Scan for the cell matching the given text and deliver its (x, y) coordinate at center. 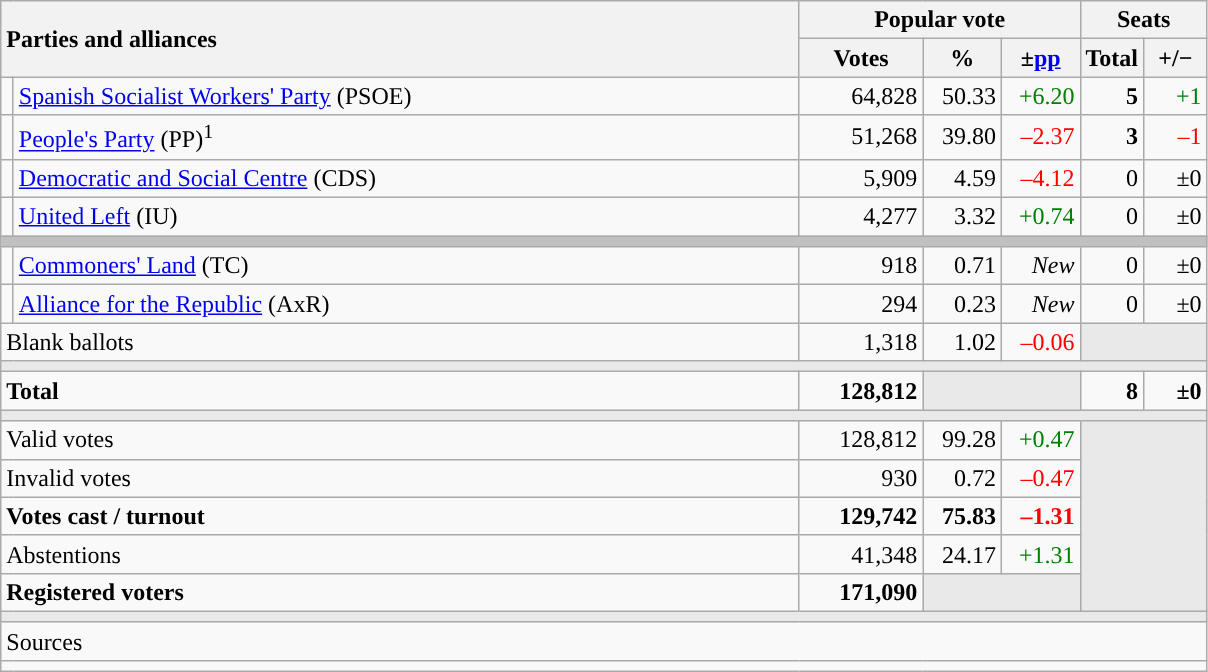
Registered voters (400, 592)
Invalid votes (400, 478)
0.72 (962, 478)
5 (1112, 96)
+6.20 (1040, 96)
Abstentions (400, 554)
0.23 (962, 304)
Parties and alliances (400, 39)
24.17 (962, 554)
64,828 (861, 96)
8 (1112, 391)
Democratic and Social Centre (CDS) (406, 178)
Votes (861, 58)
Spanish Socialist Workers' Party (PSOE) (406, 96)
+1.31 (1040, 554)
–1.31 (1040, 516)
4.59 (962, 178)
–4.12 (1040, 178)
5,909 (861, 178)
% (962, 58)
People's Party (PP)1 (406, 138)
Valid votes (400, 440)
1.02 (962, 342)
4,277 (861, 217)
±pp (1040, 58)
930 (861, 478)
51,268 (861, 138)
Popular vote (940, 20)
39.80 (962, 138)
+/− (1176, 58)
99.28 (962, 440)
–2.37 (1040, 138)
918 (861, 266)
0.71 (962, 266)
Votes cast / turnout (400, 516)
–0.47 (1040, 478)
Blank ballots (400, 342)
3.32 (962, 217)
United Left (IU) (406, 217)
41,348 (861, 554)
3 (1112, 138)
+1 (1176, 96)
Seats (1144, 20)
Sources (604, 641)
+0.74 (1040, 217)
50.33 (962, 96)
–0.06 (1040, 342)
129,742 (861, 516)
294 (861, 304)
Alliance for the Republic (AxR) (406, 304)
171,090 (861, 592)
1,318 (861, 342)
–1 (1176, 138)
+0.47 (1040, 440)
Commoners' Land (TC) (406, 266)
75.83 (962, 516)
